Locate the cell with the specified text and output its (X, Y) center coordinate. 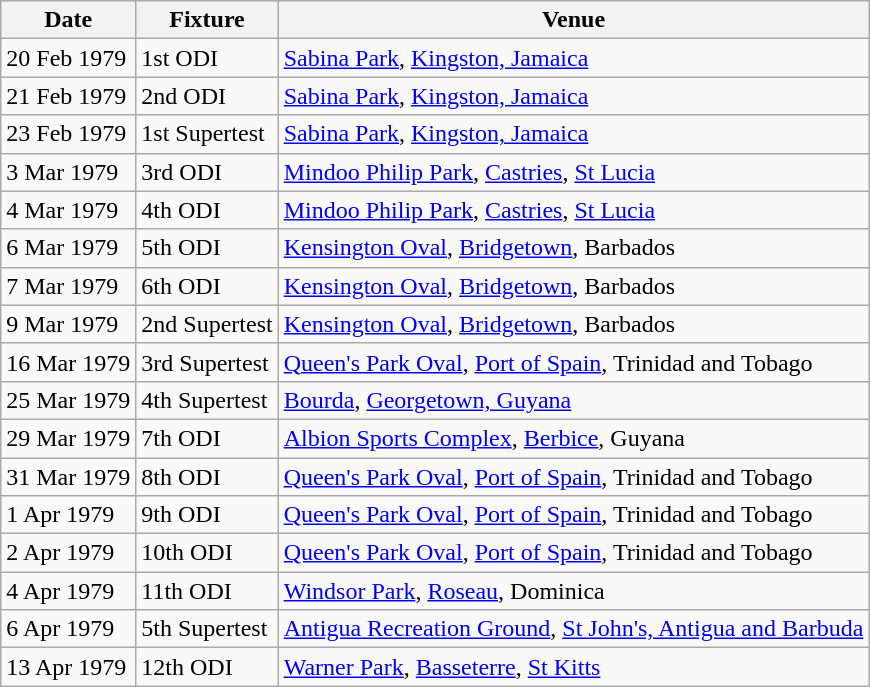
29 Mar 1979 (68, 438)
Warner Park, Basseterre, St Kitts (574, 667)
4th Supertest (207, 400)
5th Supertest (207, 629)
2 Apr 1979 (68, 553)
25 Mar 1979 (68, 400)
7 Mar 1979 (68, 286)
5th ODI (207, 248)
Fixture (207, 20)
Bourda, Georgetown, Guyana (574, 400)
3rd Supertest (207, 362)
4 Mar 1979 (68, 210)
4th ODI (207, 210)
3rd ODI (207, 172)
1st Supertest (207, 134)
4 Apr 1979 (68, 591)
23 Feb 1979 (68, 134)
Albion Sports Complex, Berbice, Guyana (574, 438)
9th ODI (207, 515)
10th ODI (207, 553)
2nd Supertest (207, 324)
6 Apr 1979 (68, 629)
3 Mar 1979 (68, 172)
Date (68, 20)
1st ODI (207, 58)
13 Apr 1979 (68, 667)
2nd ODI (207, 96)
6 Mar 1979 (68, 248)
1 Apr 1979 (68, 515)
9 Mar 1979 (68, 324)
6th ODI (207, 286)
12th ODI (207, 667)
8th ODI (207, 477)
7th ODI (207, 438)
11th ODI (207, 591)
20 Feb 1979 (68, 58)
31 Mar 1979 (68, 477)
16 Mar 1979 (68, 362)
Antigua Recreation Ground, St John's, Antigua and Barbuda (574, 629)
21 Feb 1979 (68, 96)
Windsor Park, Roseau, Dominica (574, 591)
Venue (574, 20)
